Identify which cell holds the provided text, then report its (x, y) central coordinate. 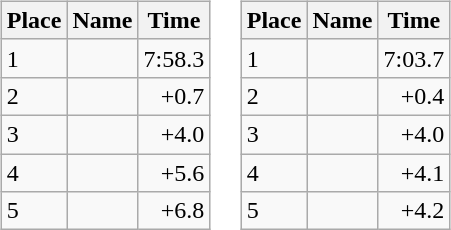
+0.7 (174, 96)
+5.6 (174, 173)
7:58.3 (174, 58)
+0.4 (414, 96)
+4.2 (414, 211)
+4.1 (414, 173)
+6.8 (174, 211)
7:03.7 (414, 58)
